For the text-containing cell, return its midpoint in [X, Y] coordinate format. 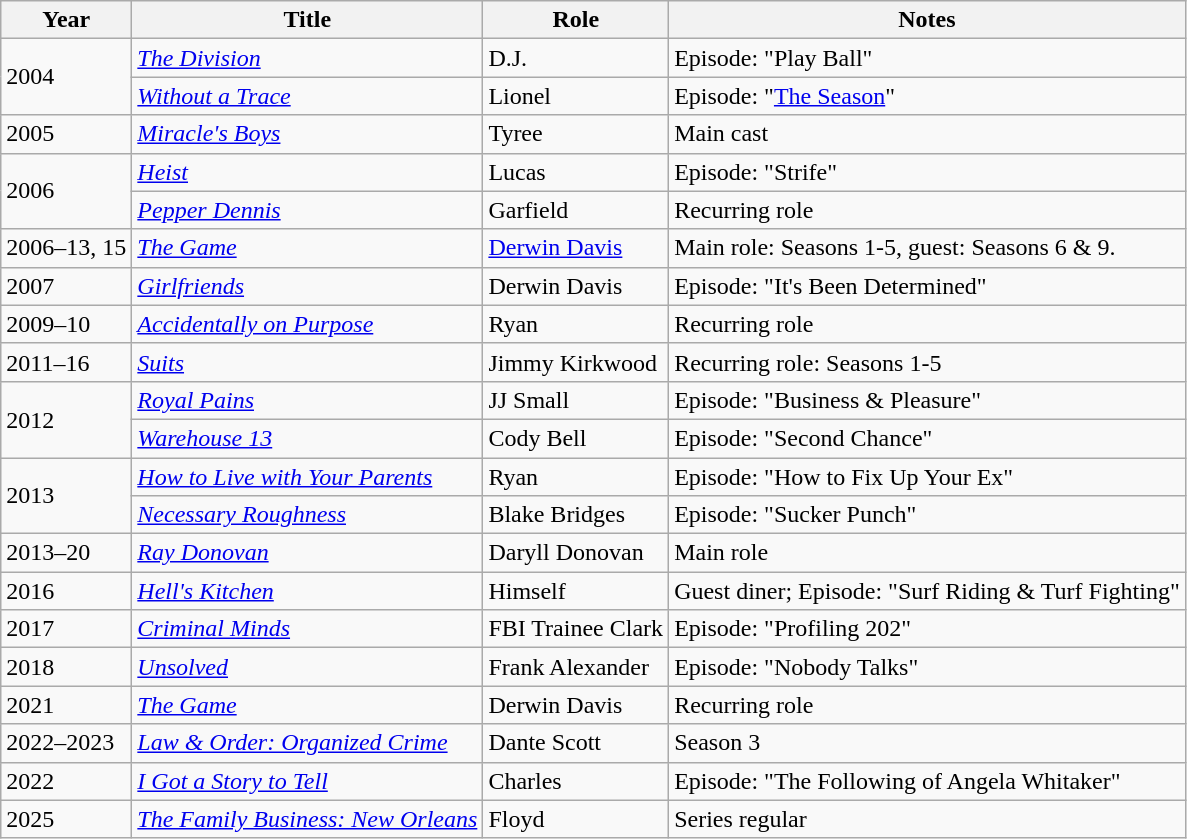
Frank Alexander [576, 667]
Episode: "Sucker Punch" [928, 515]
Main cast [928, 134]
Ray Donovan [308, 553]
2013 [66, 496]
2011–16 [66, 362]
Season 3 [928, 743]
Himself [576, 591]
Episode: "Profiling 202" [928, 629]
Main role [928, 553]
Suits [308, 362]
Without a Trace [308, 96]
Accidentally on Purpose [308, 324]
2022 [66, 781]
FBI Trainee Clark [576, 629]
2009–10 [66, 324]
Episode: "Strife" [928, 172]
Dante Scott [576, 743]
Notes [928, 20]
Tyree [576, 134]
Role [576, 20]
Guest diner; Episode: "Surf Riding & Turf Fighting" [928, 591]
Year [66, 20]
Law & Order: Organized Crime [308, 743]
Necessary Roughness [308, 515]
2016 [66, 591]
The Family Business: New Orleans [308, 819]
Girlfriends [308, 286]
Lucas [576, 172]
2006 [66, 191]
JJ Small [576, 400]
Charles [576, 781]
2021 [66, 705]
2006–13, 15 [66, 248]
Warehouse 13 [308, 438]
2025 [66, 819]
2005 [66, 134]
Blake Bridges [576, 515]
Floyd [576, 819]
2013–20 [66, 553]
Daryll Donovan [576, 553]
Episode: "Business & Pleasure" [928, 400]
Garfield [576, 210]
Episode: "Nobody Talks" [928, 667]
Jimmy Kirkwood [576, 362]
The Division [308, 58]
Series regular [928, 819]
Pepper Dennis [308, 210]
Title [308, 20]
2022–2023 [66, 743]
Cody Bell [576, 438]
Lionel [576, 96]
Criminal Minds [308, 629]
Episode: "The Season" [928, 96]
Recurring role: Seasons 1-5 [928, 362]
Episode: "How to Fix Up Your Ex" [928, 477]
2007 [66, 286]
Episode: "It's Been Determined" [928, 286]
Episode: "Play Ball" [928, 58]
Heist [308, 172]
I Got a Story to Tell [308, 781]
Main role: Seasons 1-5, guest: Seasons 6 & 9. [928, 248]
Episode: "The Following of Angela Whitaker" [928, 781]
2017 [66, 629]
D.J. [576, 58]
How to Live with Your Parents [308, 477]
2012 [66, 419]
2004 [66, 77]
Episode: "Second Chance" [928, 438]
Hell's Kitchen [308, 591]
Unsolved [308, 667]
Miracle's Boys [308, 134]
2018 [66, 667]
Royal Pains [308, 400]
